Provide the (x, y) coordinate of the cell's center where the given text is located.  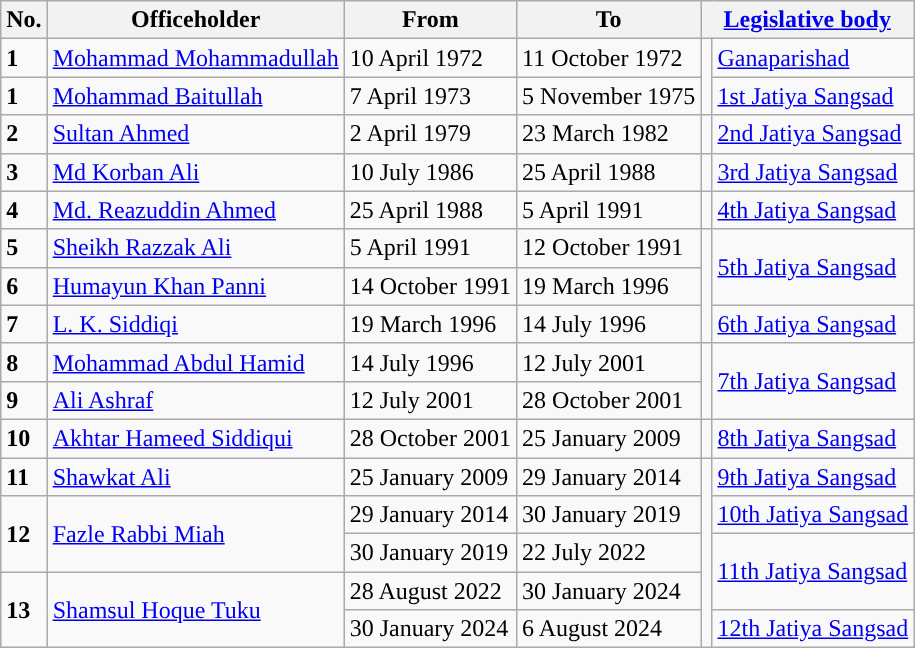
4th Jatiya Sangsad (813, 210)
14 October 1991 (430, 286)
From (430, 20)
22 July 2022 (609, 553)
7th Jatiya Sangsad (813, 381)
4 (24, 210)
2 April 1979 (430, 134)
5th Jatiya Sangsad (813, 267)
11 October 1972 (609, 58)
To (609, 20)
Akhtar Hameed Siddiqui (196, 438)
Shawkat Ali (196, 477)
8th Jatiya Sangsad (813, 438)
6th Jatiya Sangsad (813, 324)
Fazle Rabbi Miah (196, 534)
9th Jatiya Sangsad (813, 477)
6 August 2024 (609, 629)
No. (24, 20)
10 April 1972 (430, 58)
Sultan Ahmed (196, 134)
12th Jatiya Sangsad (813, 629)
Shamsul Hoque Tuku (196, 610)
10 (24, 438)
Md. Reazuddin Ahmed (196, 210)
12 (24, 534)
10th Jatiya Sangsad (813, 515)
Mohammad Baitullah (196, 96)
2 (24, 134)
Officeholder (196, 20)
Mohammad Mohammadullah (196, 58)
Humayun Khan Panni (196, 286)
5 November 1975 (609, 96)
Sheikh Razzak Ali (196, 248)
Ganaparishad (813, 58)
13 (24, 610)
11th Jatiya Sangsad (813, 572)
1st Jatiya Sangsad (813, 96)
3rd Jatiya Sangsad (813, 172)
23 March 1982 (609, 134)
7 (24, 324)
Mohammad Abdul Hamid (196, 362)
2nd Jatiya Sangsad (813, 134)
Md Korban Ali (196, 172)
3 (24, 172)
28 August 2022 (430, 591)
12 October 1991 (609, 248)
9 (24, 400)
8 (24, 362)
11 (24, 477)
Legislative body (808, 20)
5 (24, 248)
L. K. Siddiqi (196, 324)
6 (24, 286)
7 April 1973 (430, 96)
10 July 1986 (430, 172)
Ali Ashraf (196, 400)
